Return [x, y] of the center of cell containing provided text 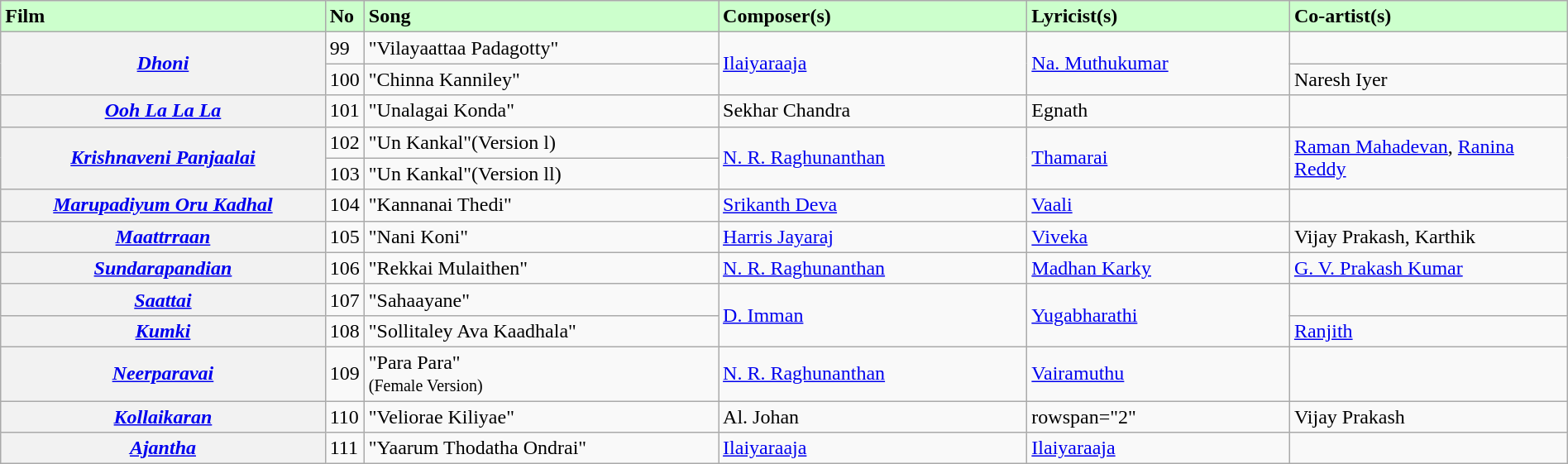
"Un Kankal"(Version ll) [541, 174]
"Unalagai Konda" [541, 111]
Composer(s) [873, 17]
"Un Kankal"(Version l) [541, 142]
"Veliorae Kiliyae" [541, 416]
G. V. Prakash Kumar [1428, 268]
Krishnaveni Panjaalai [163, 158]
"Chinna Kanniley" [541, 79]
"Yaarum Thodatha Ondrai" [541, 448]
Saattai [163, 299]
Song [541, 17]
Na. Muthukumar [1159, 64]
Harris Jayaraj [873, 237]
Film [163, 17]
101 [344, 111]
100 [344, 79]
Marupadiyum Oru Kadhal [163, 205]
Viveka [1159, 237]
Thamarai [1159, 158]
107 [344, 299]
106 [344, 268]
Kollaikaran [163, 416]
Co-artist(s) [1428, 17]
D. Imman [873, 315]
No [344, 17]
Neerparavai [163, 374]
Ooh La La La [163, 111]
Vijay Prakash, Karthik [1428, 237]
Sekhar Chandra [873, 111]
Ranjith [1428, 331]
Raman Mahadevan, Ranina Reddy [1428, 158]
Sundarapandian [163, 268]
Ajantha [163, 448]
"Vilayaattaa Padagotty" [541, 48]
103 [344, 174]
110 [344, 416]
"Sollitaley Ava Kaadhala" [541, 331]
Vaali [1159, 205]
Vijay Prakash [1428, 416]
"Kannanai Thedi" [541, 205]
108 [344, 331]
"Rekkai Mulaithen" [541, 268]
Vairamuthu [1159, 374]
"Nani Koni" [541, 237]
rowspan="2" [1159, 416]
"Sahaayane" [541, 299]
Kumki [163, 331]
Lyricist(s) [1159, 17]
"Para Para"(Female Version) [541, 374]
102 [344, 142]
Naresh Iyer [1428, 79]
105 [344, 237]
Madhan Karky [1159, 268]
Srikanth Deva [873, 205]
104 [344, 205]
Yugabharathi [1159, 315]
111 [344, 448]
Al. Johan [873, 416]
109 [344, 374]
99 [344, 48]
Dhoni [163, 64]
Maattrraan [163, 237]
Egnath [1159, 111]
